Pinpoint the cell where the given text exists, returning its [X, Y] midpoint coordinate. 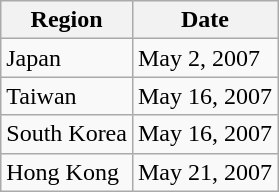
May 21, 2007 [204, 172]
Date [204, 20]
May 2, 2007 [204, 58]
Region [67, 20]
Japan [67, 58]
South Korea [67, 134]
Hong Kong [67, 172]
Taiwan [67, 96]
